Identify which cell holds the provided text, then report its [x, y] central coordinate. 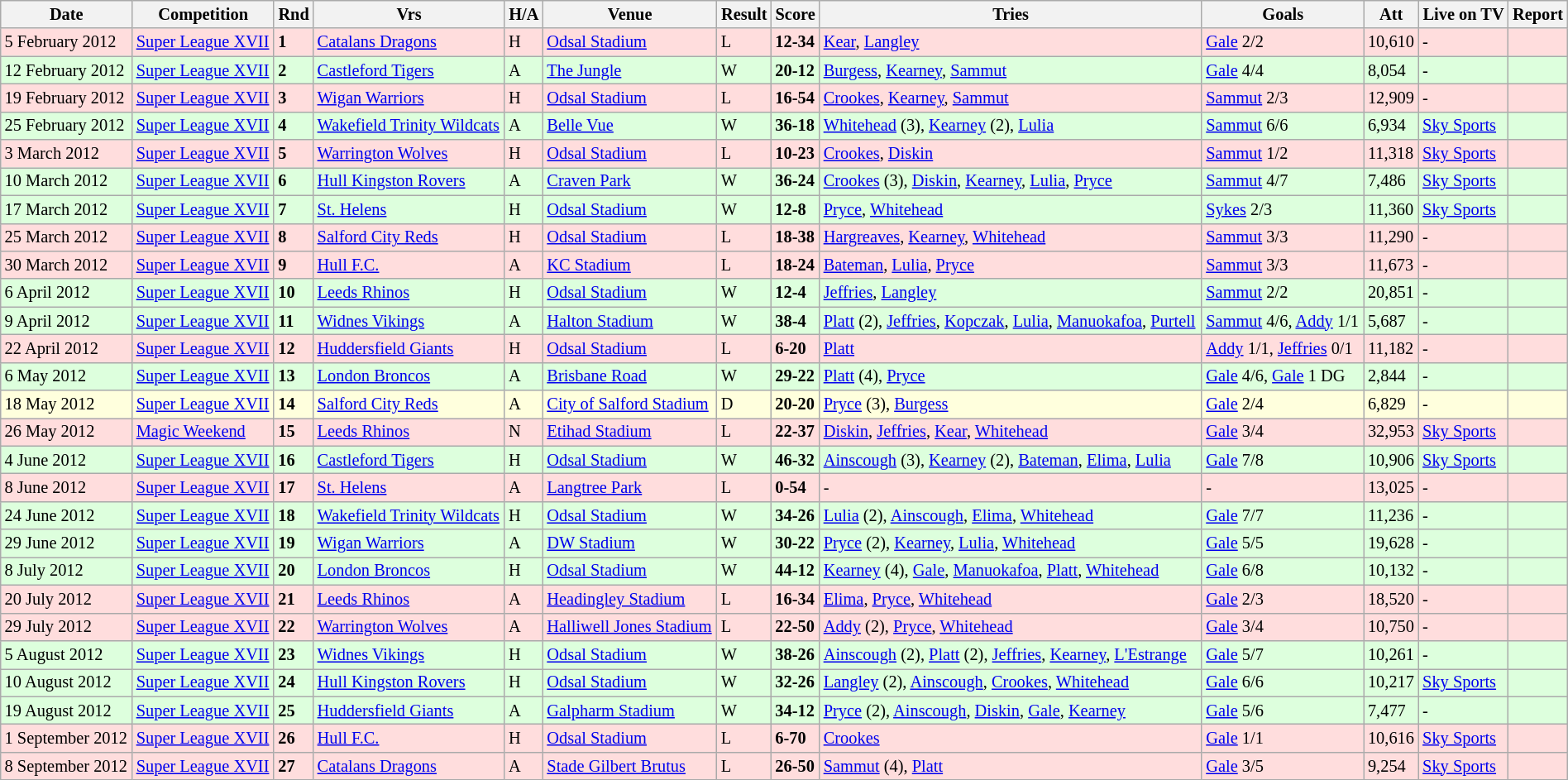
Score [795, 14]
1 [293, 42]
Crookes (3), Diskin, Kearney, Lulia, Pryce [1011, 181]
Langley (2), Ainscough, Crookes, Whitehead [1011, 682]
19 August 2012 [66, 711]
The Jungle [629, 70]
22 April 2012 [66, 348]
Brisbane Road [629, 376]
Result [744, 14]
5 August 2012 [66, 654]
Halliwell Jones Stadium [629, 627]
22-37 [795, 432]
Pryce, Whitehead [1011, 209]
Date [66, 14]
38-4 [795, 321]
Sammut (4), Platt [1011, 766]
38-26 [795, 654]
6,934 [1391, 126]
7 [293, 209]
9 [293, 265]
32-26 [795, 682]
18 May 2012 [66, 404]
Live on TV [1464, 14]
Kear, Langley [1011, 42]
Ainscough (3), Kearney (2), Bateman, Elima, Lulia [1011, 460]
Pryce (3), Burgess [1011, 404]
Sammut 2/3 [1283, 98]
Platt (2), Jeffries, Kopczak, Lulia, Manuokafoa, Purtell [1011, 321]
16 [293, 460]
13 [293, 376]
11,290 [1391, 237]
10 [293, 293]
10,906 [1391, 460]
24 [293, 682]
6-70 [795, 738]
12-4 [795, 293]
6 [293, 181]
30 March 2012 [66, 265]
13,025 [1391, 487]
Crookes [1011, 738]
Tries [1011, 14]
36-18 [795, 126]
Sammut 4/6, Addy 1/1 [1283, 321]
12,909 [1391, 98]
Craven Park [629, 181]
Ainscough (2), Platt (2), Jeffries, Kearney, L'Estrange [1011, 654]
6-20 [795, 348]
Belle Vue [629, 126]
Gale 1/1 [1283, 738]
11,318 [1391, 154]
Gale 5/5 [1283, 543]
14 [293, 404]
46-32 [795, 460]
9,254 [1391, 766]
Gale 7/7 [1283, 515]
25 February 2012 [66, 126]
27 [293, 766]
Galpharm Stadium [629, 711]
8 [293, 237]
10,217 [1391, 682]
15 [293, 432]
11,182 [1391, 348]
Att [1391, 14]
2 [293, 70]
H/A [523, 14]
10,610 [1391, 42]
DW Stadium [629, 543]
8 September 2012 [66, 766]
N [523, 432]
Headingley Stadium [629, 599]
Sammut 2/2 [1283, 293]
29 June 2012 [66, 543]
19,628 [1391, 543]
Pryce (2), Ainscough, Diskin, Gale, Kearney [1011, 711]
29-22 [795, 376]
Jeffries, Langley [1011, 293]
11,360 [1391, 209]
10,616 [1391, 738]
12-8 [795, 209]
10,261 [1391, 654]
21 [293, 599]
3 March 2012 [66, 154]
KC Stadium [629, 265]
Stade Gilbert Brutus [629, 766]
32,953 [1391, 432]
10 March 2012 [66, 181]
26 May 2012 [66, 432]
11,673 [1391, 265]
D [744, 404]
34-26 [795, 515]
7,486 [1391, 181]
Gale 4/6, Gale 1 DG [1283, 376]
17 [293, 487]
Crookes, Kearney, Sammut [1011, 98]
Venue [629, 14]
Pryce (2), Kearney, Lulia, Whitehead [1011, 543]
Whitehead (3), Kearney (2), Lulia [1011, 126]
Gale 2/4 [1283, 404]
29 July 2012 [66, 627]
Kearney (4), Gale, Manuokafoa, Platt, Whitehead [1011, 571]
20-12 [795, 70]
26-50 [795, 766]
25 March 2012 [66, 237]
6 April 2012 [66, 293]
22-50 [795, 627]
Gale 6/8 [1283, 571]
18-38 [795, 237]
6 May 2012 [66, 376]
4 [293, 126]
Addy (2), Pryce, Whitehead [1011, 627]
Addy 1/1, Jeffries 0/1 [1283, 348]
8 July 2012 [66, 571]
Hargreaves, Kearney, Whitehead [1011, 237]
12 [293, 348]
Gale 3/5 [1283, 766]
Magic Weekend [203, 432]
City of Salford Stadium [629, 404]
12-34 [795, 42]
18,520 [1391, 599]
25 [293, 711]
26 [293, 738]
20 July 2012 [66, 599]
0-54 [795, 487]
Gale 5/6 [1283, 711]
Sammut 4/7 [1283, 181]
44-12 [795, 571]
Report [1538, 14]
10,132 [1391, 571]
1 September 2012 [66, 738]
2,844 [1391, 376]
20 [293, 571]
4 June 2012 [66, 460]
18-24 [795, 265]
7,477 [1391, 711]
Rnd [293, 14]
5,687 [1391, 321]
23 [293, 654]
30-22 [795, 543]
Sykes 2/3 [1283, 209]
Burgess, Kearney, Sammut [1011, 70]
Gale 2/2 [1283, 42]
12 February 2012 [66, 70]
17 March 2012 [66, 209]
Gale 2/3 [1283, 599]
Gale 5/7 [1283, 654]
Gale 4/4 [1283, 70]
22 [293, 627]
Halton Stadium [629, 321]
20-20 [795, 404]
Goals [1283, 14]
Sammut 1/2 [1283, 154]
Diskin, Jeffries, Kear, Whitehead [1011, 432]
Competition [203, 14]
20,851 [1391, 293]
9 April 2012 [66, 321]
Crookes, Diskin [1011, 154]
19 February 2012 [66, 98]
Elima, Pryce, Whitehead [1011, 599]
16-54 [795, 98]
8 June 2012 [66, 487]
10-23 [795, 154]
5 [293, 154]
Platt (4), Pryce [1011, 376]
Platt [1011, 348]
Bateman, Lulia, Pryce [1011, 265]
5 February 2012 [66, 42]
24 June 2012 [66, 515]
11,236 [1391, 515]
19 [293, 543]
36-24 [795, 181]
18 [293, 515]
11 [293, 321]
Vrs [409, 14]
10 August 2012 [66, 682]
Gale 7/8 [1283, 460]
Etihad Stadium [629, 432]
Langtree Park [629, 487]
Gale 6/6 [1283, 682]
3 [293, 98]
10,750 [1391, 627]
Lulia (2), Ainscough, Elima, Whitehead [1011, 515]
34-12 [795, 711]
16-34 [795, 599]
8,054 [1391, 70]
Sammut 6/6 [1283, 126]
6,829 [1391, 404]
